Provide the (X, Y) coordinate of the cell's center where the given text is located.  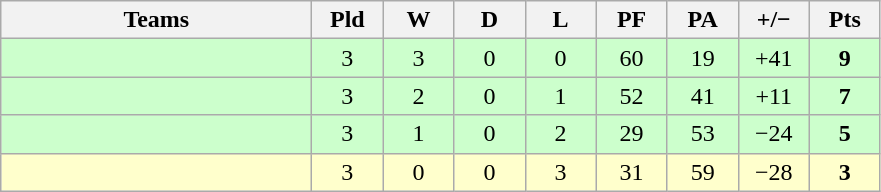
19 (702, 58)
31 (632, 172)
41 (702, 96)
Teams (156, 20)
D (490, 20)
52 (632, 96)
+41 (774, 58)
7 (844, 96)
+11 (774, 96)
PA (702, 20)
9 (844, 58)
Pts (844, 20)
5 (844, 134)
60 (632, 58)
53 (702, 134)
PF (632, 20)
Pld (348, 20)
−24 (774, 134)
W (418, 20)
−28 (774, 172)
+/− (774, 20)
29 (632, 134)
59 (702, 172)
L (560, 20)
